Capture the cell that displays the provided text and extract its (x, y) central coordinate. 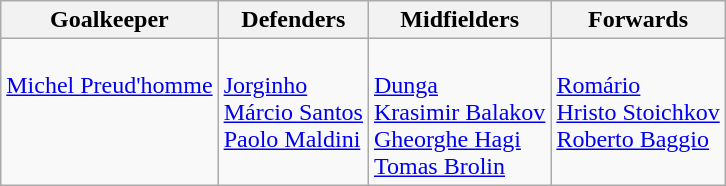
Defenders (293, 20)
Jorginho Márcio Santos Paolo Maldini (293, 112)
Michel Preud'homme (110, 112)
Romário Hristo Stoichkov Roberto Baggio (638, 112)
Midfielders (459, 20)
Forwards (638, 20)
Goalkeeper (110, 20)
Dunga Krasimir Balakov Gheorghe Hagi Tomas Brolin (459, 112)
